Return (x, y) of the center of cell containing provided text 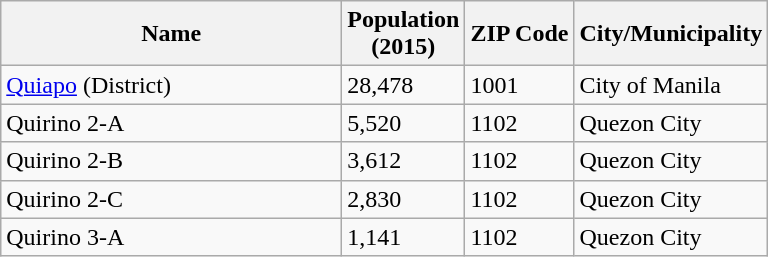
Quirino 2-C (172, 199)
2,830 (404, 199)
City of Manila (671, 85)
Quirino 3-A (172, 237)
City/Municipality (671, 34)
Quirino 2-A (172, 123)
3,612 (404, 161)
Population(2015) (404, 34)
1,141 (404, 237)
ZIP Code (520, 34)
28,478 (404, 85)
Quirino 2-B (172, 161)
1001 (520, 85)
5,520 (404, 123)
Name (172, 34)
Quiapo (District) (172, 85)
